Identify which cell holds the provided text, then report its [X, Y] central coordinate. 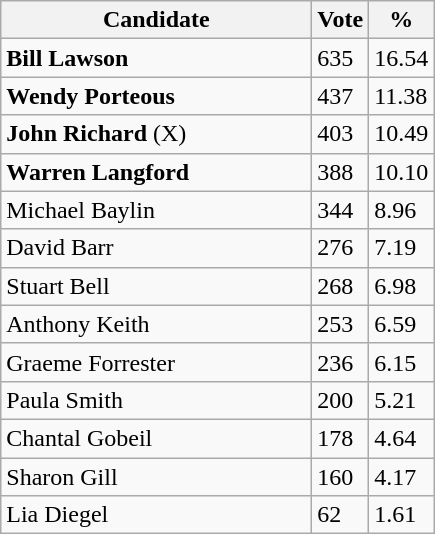
253 [340, 324]
Chantal Gobeil [156, 438]
7.19 [402, 248]
1.61 [402, 515]
160 [340, 477]
8.96 [402, 210]
4.17 [402, 477]
Graeme Forrester [156, 362]
% [402, 20]
10.49 [402, 134]
6.98 [402, 286]
Anthony Keith [156, 324]
62 [340, 515]
4.64 [402, 438]
11.38 [402, 96]
5.21 [402, 400]
10.10 [402, 172]
Paula Smith [156, 400]
388 [340, 172]
Candidate [156, 20]
David Barr [156, 248]
6.15 [402, 362]
403 [340, 134]
Stuart Bell [156, 286]
6.59 [402, 324]
437 [340, 96]
Wendy Porteous [156, 96]
Vote [340, 20]
200 [340, 400]
635 [340, 58]
276 [340, 248]
Lia Diegel [156, 515]
Warren Langford [156, 172]
178 [340, 438]
344 [340, 210]
Bill Lawson [156, 58]
268 [340, 286]
16.54 [402, 58]
John Richard (X) [156, 134]
Sharon Gill [156, 477]
Michael Baylin [156, 210]
236 [340, 362]
